Return (x, y) of the center of cell containing provided text 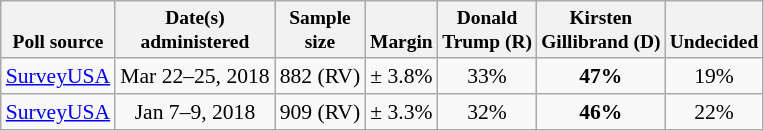
Samplesize (320, 30)
KirstenGillibrand (D) (602, 30)
882 (RV) (320, 76)
909 (RV) (320, 112)
Mar 22–25, 2018 (194, 76)
Jan 7–9, 2018 (194, 112)
Undecided (714, 30)
± 3.8% (401, 76)
22% (714, 112)
47% (602, 76)
32% (488, 112)
46% (602, 112)
Margin (401, 30)
33% (488, 76)
Date(s)administered (194, 30)
DonaldTrump (R) (488, 30)
19% (714, 76)
± 3.3% (401, 112)
Poll source (58, 30)
